Output the [X, Y] coordinate of the center of the cell containing the given text.  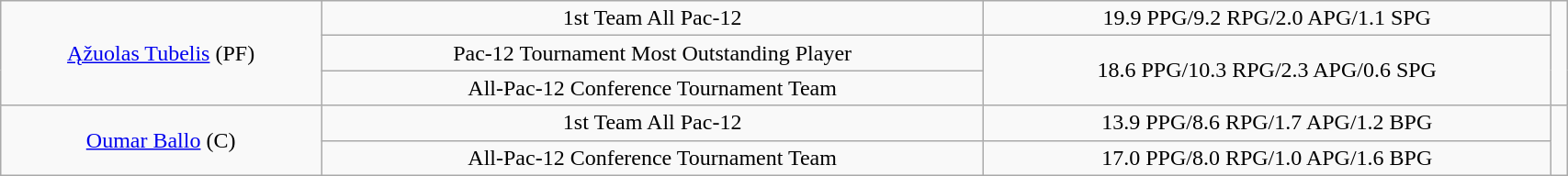
19.9 PPG/9.2 RPG/2.0 APG/1.1 SPG [1268, 18]
13.9 PPG/8.6 RPG/1.7 APG/1.2 BPG [1268, 123]
Oumar Ballo (C) [162, 140]
Ąžuolas Tubelis (PF) [162, 53]
17.0 PPG/8.0 RPG/1.0 APG/1.6 BPG [1268, 158]
18.6 PPG/10.3 RPG/2.3 APG/0.6 SPG [1268, 71]
Pac-12 Tournament Most Outstanding Player [652, 53]
